Find where the given text appears and provide that cell's center as [x, y] coordinate. 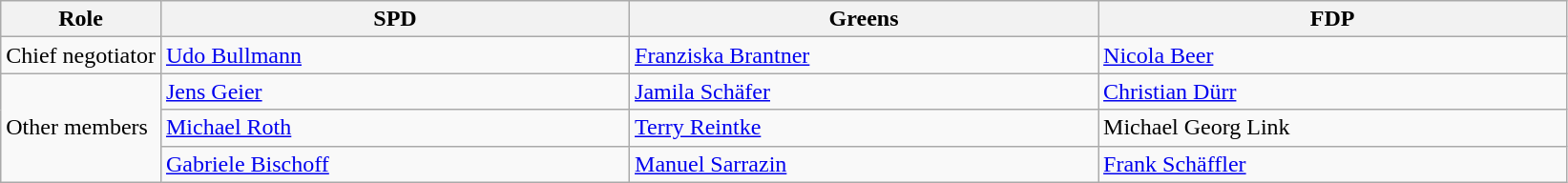
Udo Bullmann [395, 55]
Jens Geier [395, 91]
Christian Dürr [1332, 91]
Manuel Sarrazin [865, 164]
Michael Roth [395, 128]
FDP [1332, 19]
Jamila Schäfer [865, 91]
Other members [81, 128]
Chief negotiator [81, 55]
Greens [865, 19]
Gabriele Bischoff [395, 164]
SPD [395, 19]
Role [81, 19]
Franziska Brantner [865, 55]
Nicola Beer [1332, 55]
Terry Reintke [865, 128]
Michael Georg Link [1332, 128]
Frank Schäffler [1332, 164]
